Return the (x, y) coordinate for the center point of the cell that contains the specified text.  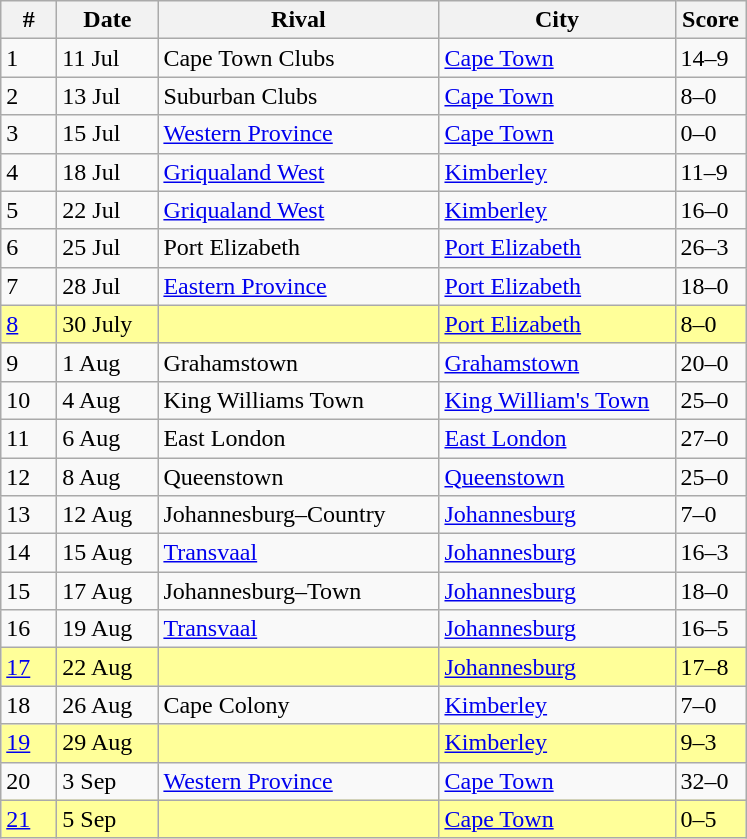
12 Aug (108, 515)
22 Aug (108, 667)
1 (29, 58)
25 Jul (108, 248)
0–0 (710, 134)
3 (29, 134)
Cape Colony (298, 705)
# (29, 20)
5 Sep (108, 819)
5 (29, 210)
17–8 (710, 667)
9–3 (710, 743)
15 Aug (108, 553)
7 (29, 286)
18 (29, 705)
22 Jul (108, 210)
Johannesburg–Town (298, 591)
28 Jul (108, 286)
11–9 (710, 172)
14 (29, 553)
15 (29, 591)
8 (29, 324)
17 (29, 667)
Date (108, 20)
16–5 (710, 629)
32–0 (710, 781)
29 Aug (108, 743)
27–0 (710, 438)
8 Aug (108, 477)
16–3 (710, 553)
City (557, 20)
Score (710, 20)
20–0 (710, 362)
20 (29, 781)
1 Aug (108, 362)
6 (29, 248)
18 Jul (108, 172)
4 Aug (108, 400)
13 (29, 515)
30 July (108, 324)
17 Aug (108, 591)
4 (29, 172)
14–9 (710, 58)
Suburban Clubs (298, 96)
Rival (298, 20)
26 Aug (108, 705)
11 Jul (108, 58)
21 (29, 819)
6 Aug (108, 438)
3 Sep (108, 781)
16 (29, 629)
19 (29, 743)
16–0 (710, 210)
Cape Town Clubs (298, 58)
13 Jul (108, 96)
0–5 (710, 819)
12 (29, 477)
Eastern Province (298, 286)
Johannesburg–Country (298, 515)
2 (29, 96)
King William's Town (557, 400)
15 Jul (108, 134)
19 Aug (108, 629)
11 (29, 438)
9 (29, 362)
10 (29, 400)
King Williams Town (298, 400)
26–3 (710, 248)
